Identify which cell holds the provided text, then report its (X, Y) central coordinate. 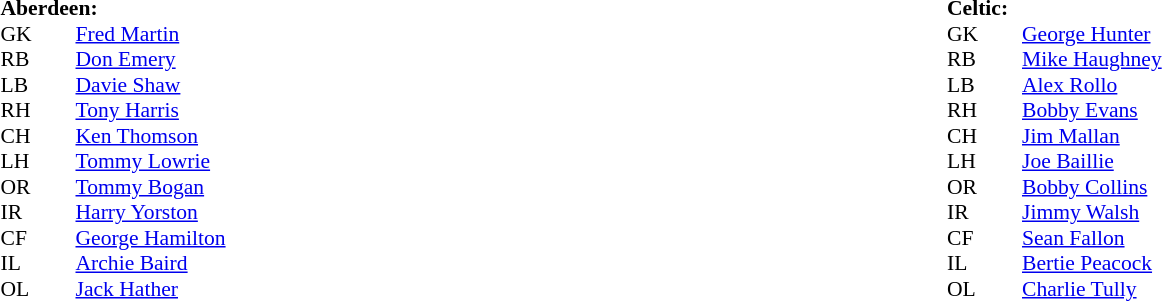
Tommy Bogan (151, 187)
Bobby Collins (1092, 187)
Don Emery (151, 59)
Jim Mallan (1092, 136)
Harry Yorston (151, 213)
Mike Haughney (1092, 59)
Davie Shaw (151, 85)
Ken Thomson (151, 136)
Bertie Peacock (1092, 263)
Sean Fallon (1092, 238)
Archie Baird (151, 263)
Alex Rollo (1092, 85)
Fred Martin (151, 34)
George Hunter (1092, 34)
Jimmy Walsh (1092, 213)
George Hamilton (151, 238)
Tony Harris (151, 111)
Bobby Evans (1092, 111)
Joe Baillie (1092, 161)
Tommy Lowrie (151, 161)
